Determine the [x, y] coordinate at the center of the cell enclosing the given text.  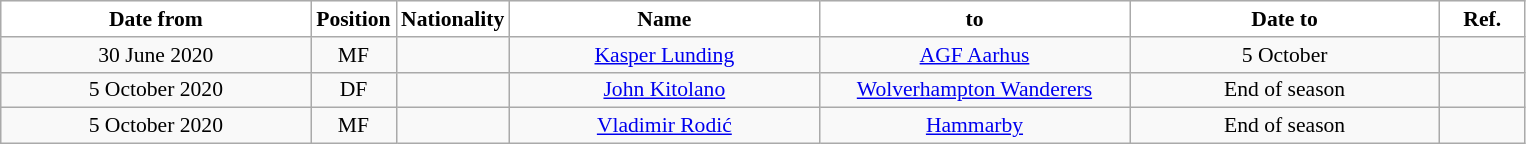
Hammarby [974, 126]
Position [354, 19]
5 October [1285, 55]
Name [664, 19]
AGF Aarhus [974, 55]
Date from [156, 19]
Vladimir Rodić [664, 126]
Nationality [452, 19]
John Kitolano [664, 90]
Kasper Lunding [664, 55]
to [974, 19]
Wolverhampton Wanderers [974, 90]
DF [354, 90]
Date to [1285, 19]
30 June 2020 [156, 55]
Ref. [1482, 19]
